Provide the [X, Y] coordinate of the cell's center where the given text is located.  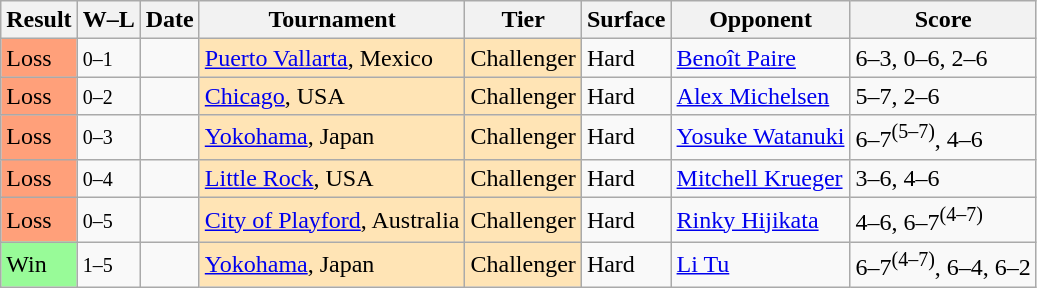
6–7(4–7), 6–4, 6–2 [943, 264]
City of Playford, Australia [332, 220]
4–6, 6–7(4–7) [943, 220]
Tournament [332, 20]
Surface [626, 20]
Li Tu [760, 264]
0–1 [108, 58]
0–4 [108, 178]
0–5 [108, 220]
6–7(5–7), 4–6 [943, 138]
0–3 [108, 138]
Result [39, 20]
1–5 [108, 264]
Little Rock, USA [332, 178]
Chicago, USA [332, 96]
6–3, 0–6, 2–6 [943, 58]
Score [943, 20]
3–6, 4–6 [943, 178]
Rinky Hijikata [760, 220]
Tier [523, 20]
Yosuke Watanuki [760, 138]
Alex Michelsen [760, 96]
Mitchell Krueger [760, 178]
0–2 [108, 96]
Puerto Vallarta, Mexico [332, 58]
Date [170, 20]
W–L [108, 20]
5–7, 2–6 [943, 96]
Win [39, 264]
Opponent [760, 20]
Benoît Paire [760, 58]
